Find where the given text appears and provide that cell's center as [x, y] coordinate. 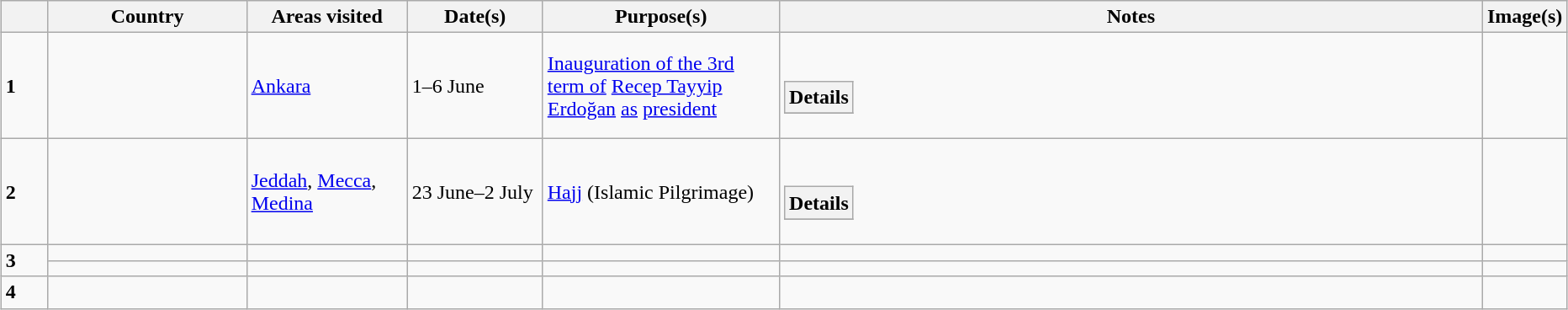
4 [24, 292]
1–6 June [474, 86]
Areas visited [326, 17]
Purpose(s) [661, 17]
Date(s) [474, 17]
Hajj (Islamic Pilgrimage) [661, 191]
Jeddah, Mecca, Medina [326, 191]
Inauguration of the 3rd term of Recep Tayyip Erdoğan as president [661, 86]
3 [24, 260]
Image(s) [1524, 17]
Ankara [326, 86]
2 [24, 191]
Notes [1131, 17]
1 [24, 86]
23 June–2 July [474, 191]
Country [147, 17]
